Locate the cell with the specified text and output its [X, Y] center coordinate. 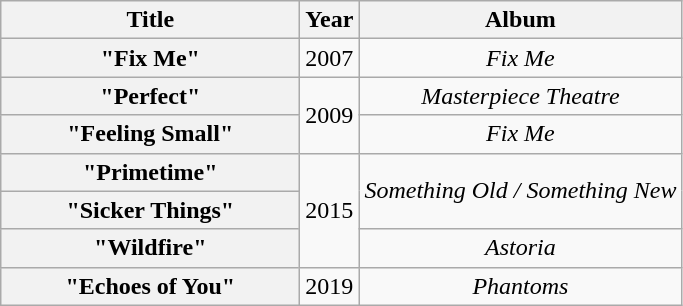
"Fix Me" [150, 58]
"Sicker Things" [150, 210]
2019 [330, 286]
2015 [330, 210]
"Wildfire" [150, 248]
Masterpiece Theatre [520, 96]
"Feeling Small" [150, 134]
Album [520, 20]
Something Old / Something New [520, 191]
Phantoms [520, 286]
2009 [330, 115]
"Perfect" [150, 96]
Title [150, 20]
2007 [330, 58]
Year [330, 20]
"Primetime" [150, 172]
Astoria [520, 248]
"Echoes of You" [150, 286]
